Provide the [x, y] coordinate of the cell's center where the given text is located.  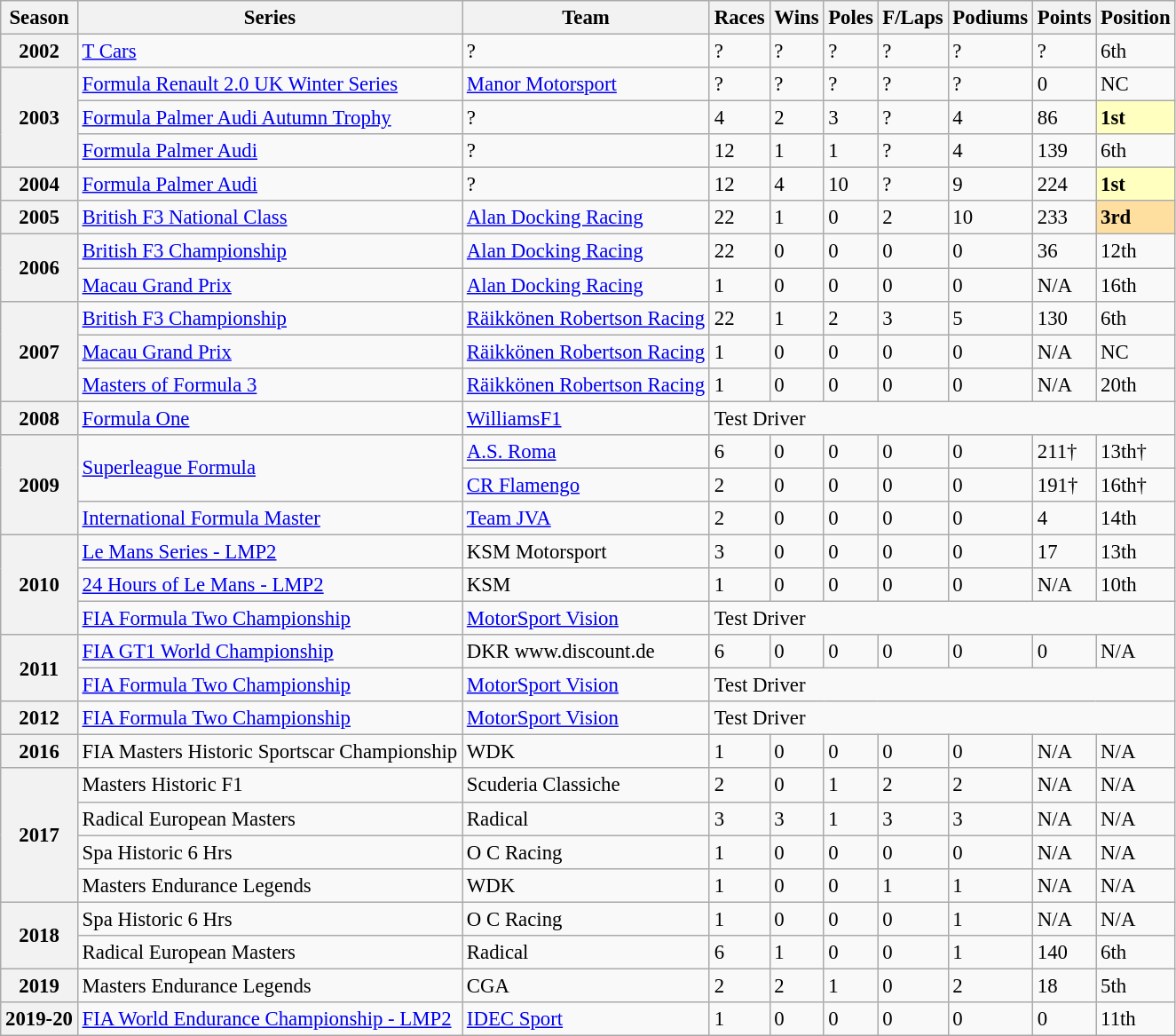
2017 [39, 835]
14th [1136, 518]
Position [1136, 18]
Points [1063, 18]
Team JVA [586, 518]
233 [1063, 217]
Podiums [991, 18]
86 [1063, 118]
International Formula Master [270, 518]
2019 [39, 985]
2011 [39, 668]
2018 [39, 936]
Poles [850, 18]
13th [1136, 551]
12th [1136, 251]
Series [270, 18]
2008 [39, 418]
130 [1063, 318]
224 [1063, 185]
IDEC Sport [586, 1019]
Superleague Formula [270, 469]
5th [1136, 985]
Wins [797, 18]
16th [1136, 285]
Manor Motorsport [586, 84]
Le Mans Series - LMP2 [270, 551]
191† [1063, 485]
5 [991, 318]
2002 [39, 51]
36 [1063, 251]
2004 [39, 185]
18 [1063, 985]
2003 [39, 117]
24 Hours of Le Mans - LMP2 [270, 585]
Formula One [270, 418]
17 [1063, 551]
9 [991, 185]
2005 [39, 217]
Season [39, 18]
WilliamsF1 [586, 418]
FIA World Endurance Championship - LMP2 [270, 1019]
2007 [39, 352]
2016 [39, 752]
A.S. Roma [586, 452]
139 [1063, 151]
CGA [586, 985]
16th† [1136, 485]
Masters Historic F1 [270, 786]
11th [1136, 1019]
10th [1136, 585]
KSM Motorsport [586, 551]
3rd [1136, 217]
Masters of Formula 3 [270, 384]
F/Laps [912, 18]
FIA Masters Historic Sportscar Championship [270, 752]
140 [1063, 953]
2010 [39, 584]
DKR www.discount.de [586, 652]
2019-20 [39, 1019]
Formula Palmer Audi Autumn Trophy [270, 118]
T Cars [270, 51]
FIA GT1 World Championship [270, 652]
KSM [586, 585]
Races [739, 18]
British F3 National Class [270, 217]
2012 [39, 718]
Team [586, 18]
20th [1136, 384]
211† [1063, 452]
13th† [1136, 452]
Formula Renault 2.0 UK Winter Series [270, 84]
CR Flamengo [586, 485]
2006 [39, 268]
2009 [39, 485]
Scuderia Classiche [586, 786]
